Capture the cell that displays the provided text and extract its (x, y) central coordinate. 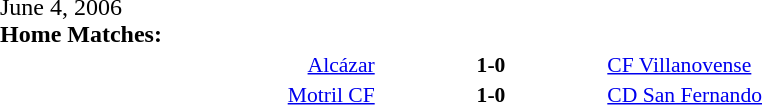
1-0 (492, 64)
